Capture the cell that displays the provided text and extract its (X, Y) central coordinate. 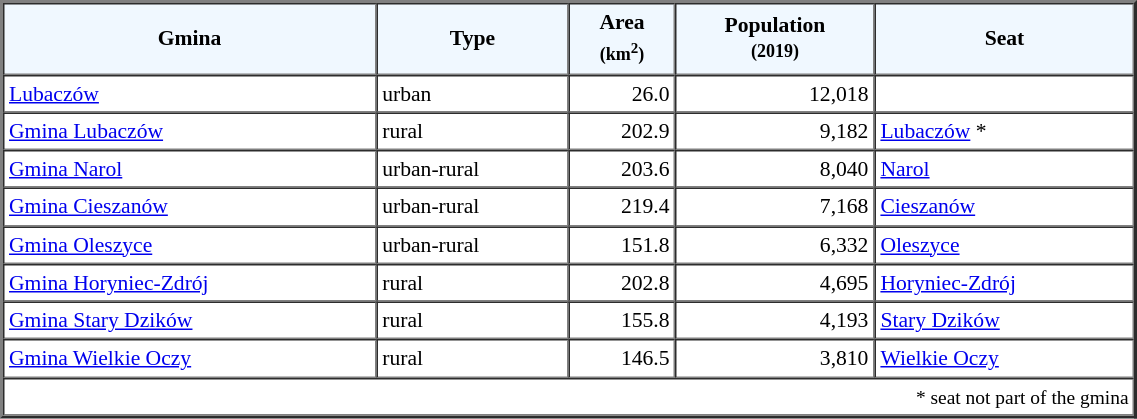
Lubaczów * (1004, 131)
3,810 (776, 359)
155.8 (622, 321)
12,018 (776, 93)
Stary Dzików (1004, 321)
Narol (1004, 169)
* seat not part of the gmina (569, 396)
Seat (1004, 38)
urban (472, 93)
146.5 (622, 359)
8,040 (776, 169)
Gmina Wielkie Oczy (190, 359)
219.4 (622, 207)
Gmina (190, 38)
4,193 (776, 321)
Gmina Cieszanów (190, 207)
Gmina Stary Dzików (190, 321)
4,695 (776, 283)
Horyniec-Zdrój (1004, 283)
202.8 (622, 283)
Gmina Lubaczów (190, 131)
Area(km2) (622, 38)
203.6 (622, 169)
Gmina Oleszyce (190, 245)
202.9 (622, 131)
Wielkie Oczy (1004, 359)
151.8 (622, 245)
Type (472, 38)
26.0 (622, 93)
Oleszyce (1004, 245)
9,182 (776, 131)
6,332 (776, 245)
Gmina Narol (190, 169)
Population(2019) (776, 38)
7,168 (776, 207)
Lubaczów (190, 93)
Cieszanów (1004, 207)
Gmina Horyniec-Zdrój (190, 283)
